Pinpoint the cell where the given text exists, returning its [x, y] midpoint coordinate. 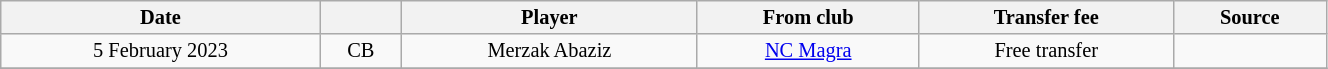
From club [808, 17]
Transfer fee [1046, 17]
Merzak Abaziz [550, 51]
NC Magra [808, 51]
Free transfer [1046, 51]
5 February 2023 [160, 51]
Date [160, 17]
Source [1250, 17]
CB [361, 51]
Player [550, 17]
